Detect which cell encompasses the target text, then output its [X, Y] center coordinate. 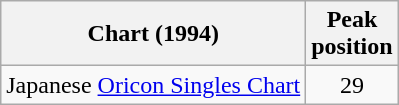
29 [352, 85]
Chart (1994) [154, 34]
Peakposition [352, 34]
Japanese Oricon Singles Chart [154, 85]
